Return (x, y) of the center of cell containing provided text 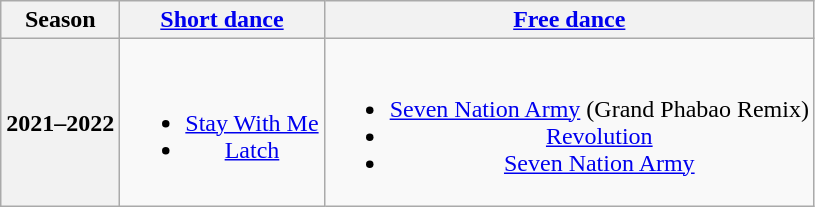
Stay With Me Latch (222, 122)
Short dance (222, 20)
Season (60, 20)
2021–2022 (60, 122)
Seven Nation Army (Grand Phabao Remix) Revolution Seven Nation Army (569, 122)
Free dance (569, 20)
